Locate the cell with the specified text and output its [X, Y] center coordinate. 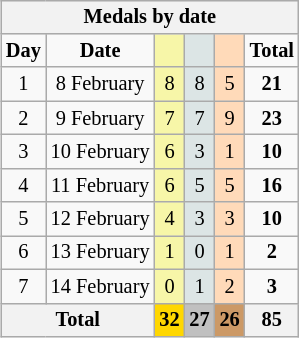
12 February [100, 219]
16 [272, 185]
10 February [100, 152]
Medals by date [150, 17]
Date [100, 51]
11 February [100, 185]
9 February [100, 118]
13 February [100, 253]
26 [230, 320]
23 [272, 118]
14 February [100, 286]
9 [230, 118]
8 February [100, 84]
85 [272, 320]
32 [169, 320]
Day [24, 51]
27 [200, 320]
21 [272, 84]
